Return [x, y] of the center of cell containing provided text 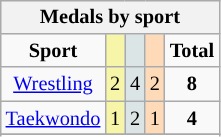
Taekwondo [54, 118]
Total [192, 51]
Sport [54, 51]
Wrestling [54, 84]
Medals by sport [110, 17]
8 [192, 84]
